Return the (x, y) coordinate for the center point of the cell that contains the specified text.  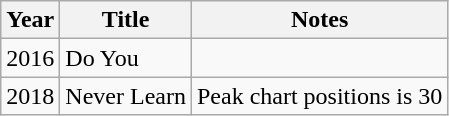
2016 (30, 58)
Notes (319, 20)
Title (126, 20)
2018 (30, 96)
Do You (126, 58)
Year (30, 20)
Peak chart positions is 30 (319, 96)
Never Learn (126, 96)
